From the cell containing the given text, extract its center point as (x, y) coordinate. 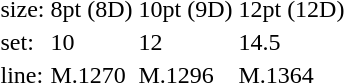
10 (92, 42)
12 (186, 42)
